Return (X, Y) of the center of cell containing provided text 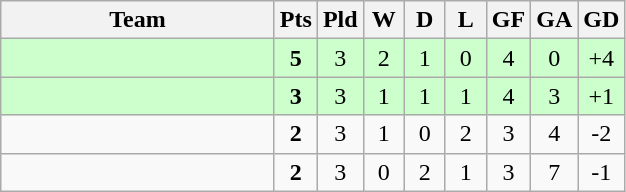
D (424, 20)
7 (554, 172)
+4 (602, 58)
GF (508, 20)
GA (554, 20)
Pld (340, 20)
Team (138, 20)
-2 (602, 134)
L (466, 20)
5 (296, 58)
W (384, 20)
-1 (602, 172)
Pts (296, 20)
+1 (602, 96)
GD (602, 20)
